Determine the [X, Y] coordinate at the center of the cell enclosing the given text.  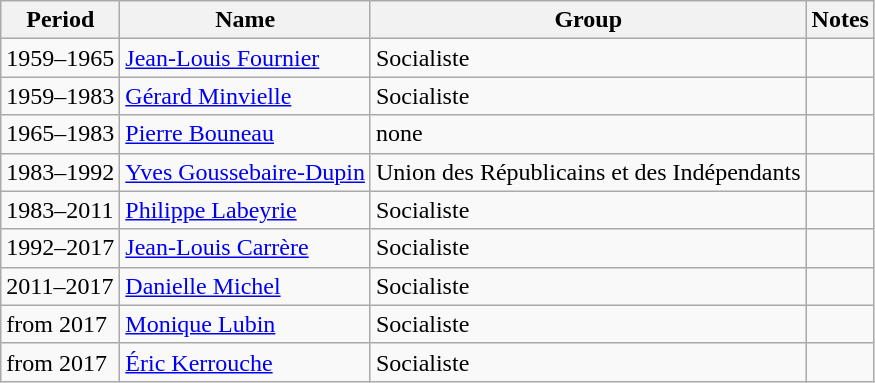
Pierre Bouneau [246, 134]
Name [246, 20]
Jean-Louis Fournier [246, 58]
Yves Goussebaire-Dupin [246, 172]
none [588, 134]
1983–2011 [60, 210]
Group [588, 20]
Union des Républicains et des Indépendants [588, 172]
Philippe Labeyrie [246, 210]
1959–1965 [60, 58]
1965–1983 [60, 134]
2011–2017 [60, 286]
Jean-Louis Carrère [246, 248]
Notes [840, 20]
Period [60, 20]
Danielle Michel [246, 286]
1983–1992 [60, 172]
Monique Lubin [246, 324]
1959–1983 [60, 96]
1992–2017 [60, 248]
Gérard Minvielle [246, 96]
Éric Kerrouche [246, 362]
